Extract the [x, y] coordinate from the center of the cell holding the provided text.  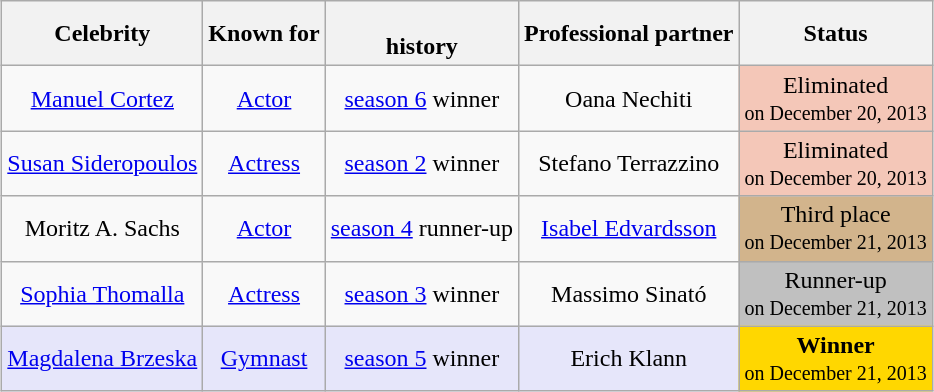
Stefano Terrazzino [628, 164]
Known for [264, 34]
season 4 runner-up [422, 228]
Sophia Thomalla [102, 294]
Professional partner [628, 34]
Manuel Cortez [102, 98]
Moritz A. Sachs [102, 228]
season 6 winner [422, 98]
season 2 winner [422, 164]
Isabel Edvardsson [628, 228]
Winneron December 21, 2013 [836, 358]
Gymnast [264, 358]
history [422, 34]
season 5 winner [422, 358]
season 3 winner [422, 294]
Erich Klann [628, 358]
Status [836, 34]
Magdalena Brzeska [102, 358]
Susan Sideropoulos [102, 164]
Massimo Sinató [628, 294]
Oana Nechiti [628, 98]
Third placeon December 21, 2013 [836, 228]
Celebrity [102, 34]
Runner-upon December 21, 2013 [836, 294]
